Detect which cell encompasses the target text, then output its [X, Y] center coordinate. 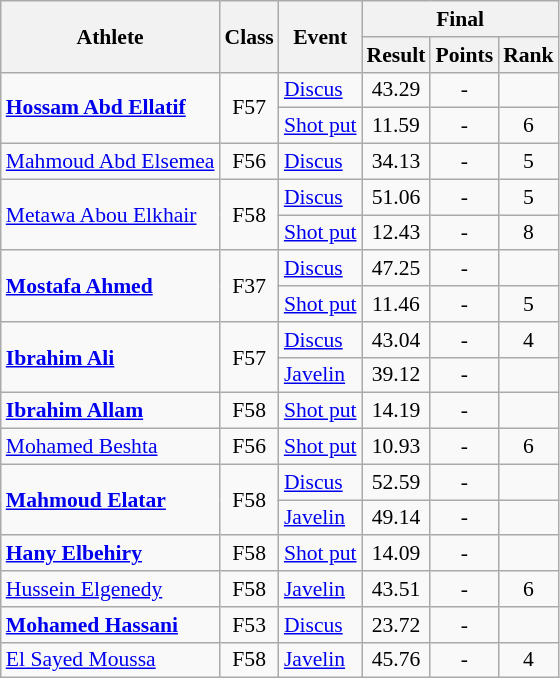
Hany Elbehiry [110, 554]
14.09 [396, 554]
Ibrahim Allam [110, 411]
12.43 [396, 233]
11.59 [396, 126]
Hossam Abd Ellatif [110, 108]
Mohamed Hassani [110, 625]
52.59 [396, 482]
F53 [250, 625]
51.06 [396, 197]
8 [528, 233]
11.46 [396, 304]
Rank [528, 55]
Event [320, 36]
Points [464, 55]
49.14 [396, 518]
Hussein Elgenedy [110, 589]
Result [396, 55]
23.72 [396, 625]
43.51 [396, 589]
34.13 [396, 162]
F37 [250, 286]
14.19 [396, 411]
Metawa Abou Elkhair [110, 214]
Class [250, 36]
43.29 [396, 90]
47.25 [396, 269]
Ibrahim Ali [110, 358]
Final [460, 19]
Mahmoud Abd Elsemea [110, 162]
43.04 [396, 340]
10.93 [396, 447]
El Sayed Moussa [110, 660]
45.76 [396, 660]
Mostafa Ahmed [110, 286]
Athlete [110, 36]
39.12 [396, 375]
Mohamed Beshta [110, 447]
Mahmoud Elatar [110, 500]
